Output the (X, Y) coordinate of the center of the cell containing the given text.  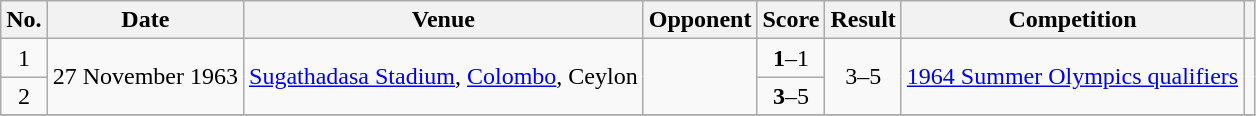
2 (24, 96)
1964 Summer Olympics qualifiers (1072, 77)
Opponent (700, 20)
No. (24, 20)
1 (24, 58)
Score (791, 20)
Sugathadasa Stadium, Colombo, Ceylon (444, 77)
Venue (444, 20)
Competition (1072, 20)
1–1 (791, 58)
Result (863, 20)
27 November 1963 (145, 77)
Date (145, 20)
